Detect which cell encompasses the target text, then output its [X, Y] center coordinate. 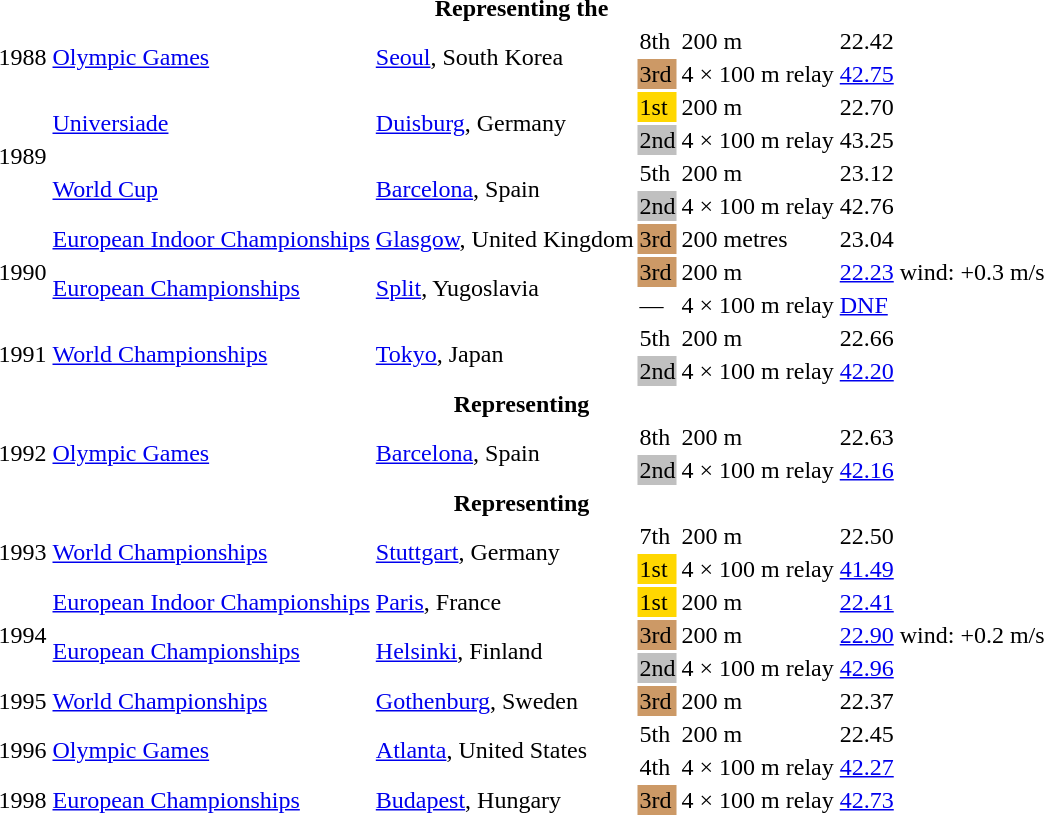
— [658, 305]
22.45 [866, 734]
Glasgow, United Kingdom [504, 239]
22.23 [866, 272]
23.12 [866, 173]
22.42 [866, 41]
42.76 [866, 206]
Atlanta, United States [504, 750]
42.75 [866, 74]
22.70 [866, 107]
43.25 [866, 140]
41.49 [866, 569]
22.90 [866, 635]
Seoul, South Korea [504, 58]
42.27 [866, 767]
22.41 [866, 602]
Gothenburg, Sweden [504, 701]
Tokyo, Japan [504, 354]
22.66 [866, 338]
World Cup [211, 190]
Budapest, Hungary [504, 800]
Universiade [211, 124]
Paris, France [504, 602]
42.73 [866, 800]
7th [658, 536]
Helsinki, Finland [504, 652]
42.20 [866, 371]
22.37 [866, 701]
200 metres [758, 239]
42.16 [866, 470]
22.50 [866, 536]
DNF [866, 305]
Duisburg, Germany [504, 124]
Split, Yugoslavia [504, 288]
23.04 [866, 239]
Stuttgart, Germany [504, 552]
22.63 [866, 437]
4th [658, 767]
42.96 [866, 668]
